Provide the (X, Y) coordinate of the cell's center where the given text is located.  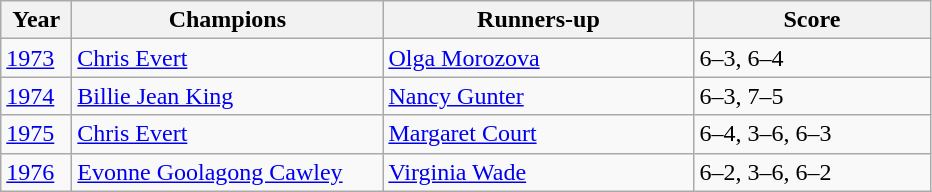
Champions (228, 20)
Olga Morozova (538, 58)
6–2, 3–6, 6–2 (812, 172)
Score (812, 20)
1974 (36, 96)
1973 (36, 58)
Nancy Gunter (538, 96)
1975 (36, 134)
Billie Jean King (228, 96)
Margaret Court (538, 134)
Runners-up (538, 20)
Virginia Wade (538, 172)
Year (36, 20)
1976 (36, 172)
Evonne Goolagong Cawley (228, 172)
6–3, 7–5 (812, 96)
6–4, 3–6, 6–3 (812, 134)
6–3, 6–4 (812, 58)
